Return [X, Y] of the center of cell containing provided text 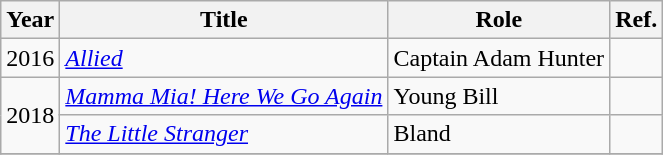
2016 [30, 58]
The Little Stranger [224, 134]
Bland [499, 134]
Ref. [636, 20]
2018 [30, 115]
Captain Adam Hunter [499, 58]
Year [30, 20]
Young Bill [499, 96]
Role [499, 20]
Allied [224, 58]
Mamma Mia! Here We Go Again [224, 96]
Title [224, 20]
